Output the [x, y] coordinate of the center of the cell containing the given text.  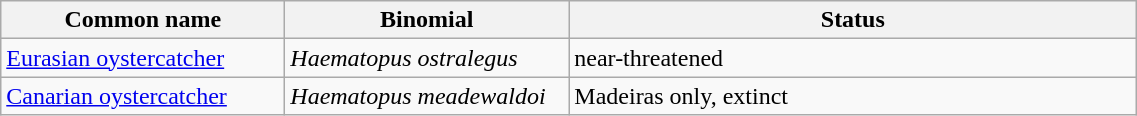
Binomial [427, 20]
near-threatened [853, 58]
Haematopus meadewaldoi [427, 96]
Haematopus ostralegus [427, 58]
Common name [143, 20]
Eurasian oystercatcher [143, 58]
Madeiras only, extinct [853, 96]
Canarian oystercatcher [143, 96]
Status [853, 20]
